Return the (x, y) coordinate for the center point of the cell that contains the specified text.  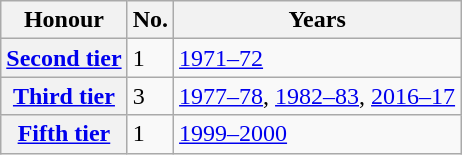
1971–72 (318, 58)
Honour (64, 20)
Fifth tier (64, 134)
1977–78, 1982–83, 2016–17 (318, 96)
3 (150, 96)
Second tier (64, 58)
Third tier (64, 96)
No. (150, 20)
1999–2000 (318, 134)
Years (318, 20)
